Capture the cell that displays the provided text and extract its (x, y) central coordinate. 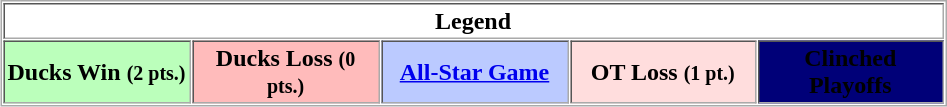
Clinched Playoffs (850, 72)
Ducks Win (2 pts.) (97, 72)
Ducks Loss (0 pts.) (286, 72)
Legend (473, 21)
OT Loss (1 pt.) (663, 72)
All-Star Game (475, 72)
